Scan for the cell matching the given text and deliver its [X, Y] coordinate at center. 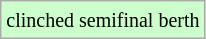
clinched semifinal berth [103, 20]
